Scan for the cell matching the given text and deliver its [x, y] coordinate at center. 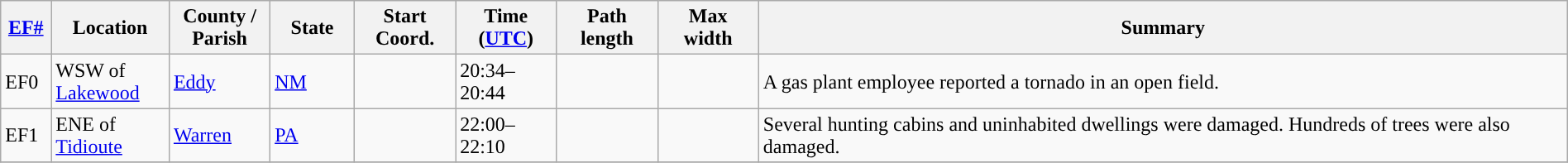
NM [313, 81]
Eddy [219, 81]
Warren [219, 136]
PA [313, 136]
Max width [708, 28]
WSW of Lakewood [111, 81]
22:00–22:10 [506, 136]
Start Coord. [404, 28]
Path length [607, 28]
A gas plant employee reported a tornado in an open field. [1163, 81]
State [313, 28]
ENE of Tidioute [111, 136]
EF0 [26, 81]
Summary [1163, 28]
Several hunting cabins and uninhabited dwellings were damaged. Hundreds of trees were also damaged. [1163, 136]
EF1 [26, 136]
Location [111, 28]
EF# [26, 28]
Time (UTC) [506, 28]
County / Parish [219, 28]
20:34–20:44 [506, 81]
